Return the [X, Y] coordinate for the center point of the cell that contains the specified text.  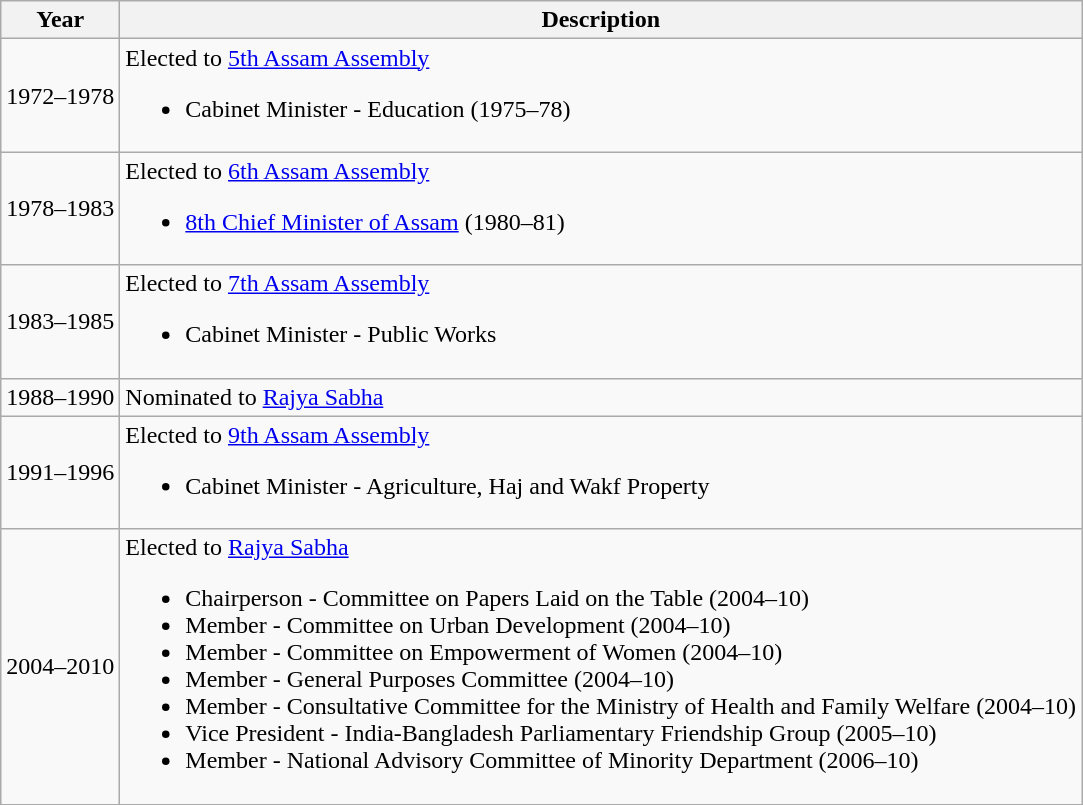
Elected to 9th Assam AssemblyCabinet Minister - Agriculture, Haj and Wakf Property [601, 472]
1978–1983 [60, 208]
1991–1996 [60, 472]
Nominated to Rajya Sabha [601, 397]
1972–1978 [60, 96]
2004–2010 [60, 666]
Elected to 6th Assam Assembly8th Chief Minister of Assam (1980–81) [601, 208]
Elected to 5th Assam AssemblyCabinet Minister - Education (1975–78) [601, 96]
Year [60, 20]
1988–1990 [60, 397]
Description [601, 20]
1983–1985 [60, 322]
Elected to 7th Assam AssemblyCabinet Minister - Public Works [601, 322]
